Pinpoint the cell where the given text exists, returning its (x, y) midpoint coordinate. 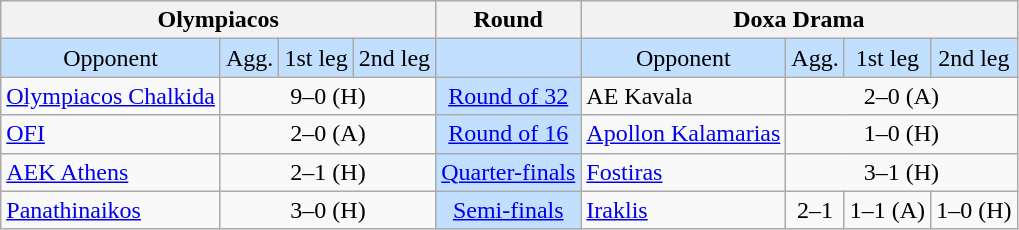
Panathinaikos (111, 210)
AE Kavala (684, 96)
OFI (111, 134)
Olympiacos Chalkida (111, 96)
AEK Athens (111, 172)
Round of 16 (508, 134)
Fostiras (684, 172)
Semi-finals (508, 210)
3–1 (H) (902, 172)
Round of 32 (508, 96)
2–1 (815, 210)
Apollon Kalamarias (684, 134)
9–0 (H) (328, 96)
1–1 (A) (887, 210)
3–0 (H) (328, 210)
Round (508, 20)
Olympiacos (218, 20)
Iraklis (684, 210)
Doxa Drama (799, 20)
Quarter-finals (508, 172)
2–1 (H) (328, 172)
